Return the [X, Y] coordinate for the center point of the cell that contains the specified text.  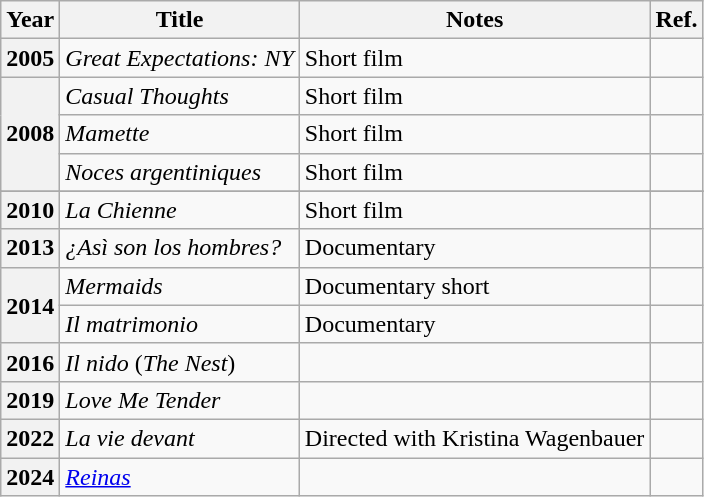
Title [180, 20]
Casual Thoughts [180, 96]
2010 [30, 210]
Documentary short [474, 286]
Il matrimonio [180, 324]
2013 [30, 248]
2005 [30, 58]
Reinas [180, 477]
2008 [30, 134]
Ref. [676, 20]
Noces argentiniques [180, 172]
La vie devant [180, 438]
2024 [30, 477]
2022 [30, 438]
2014 [30, 305]
Mamette [180, 134]
¿Asì son los hombres? [180, 248]
Mermaids [180, 286]
Great Expectations: NY [180, 58]
Year [30, 20]
2016 [30, 362]
Notes [474, 20]
Love Me Tender [180, 400]
La Chienne [180, 210]
Directed with Kristina Wagenbauer [474, 438]
2019 [30, 400]
Il nido (The Nest) [180, 362]
